From the cell containing the given text, extract its center point as (x, y) coordinate. 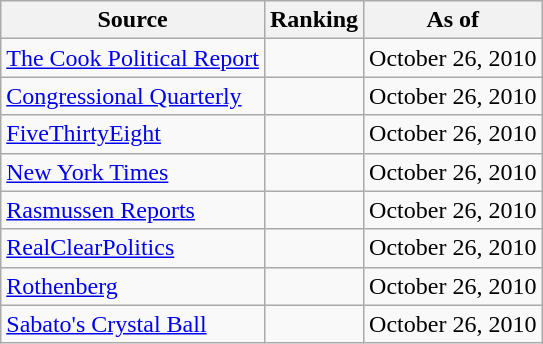
Source (133, 20)
Ranking (314, 20)
Rothenberg (133, 286)
Sabato's Crystal Ball (133, 324)
RealClearPolitics (133, 248)
New York Times (133, 172)
As of (453, 20)
Congressional Quarterly (133, 96)
Rasmussen Reports (133, 210)
FiveThirtyEight (133, 134)
The Cook Political Report (133, 58)
